Pinpoint the cell where the given text exists, returning its (x, y) midpoint coordinate. 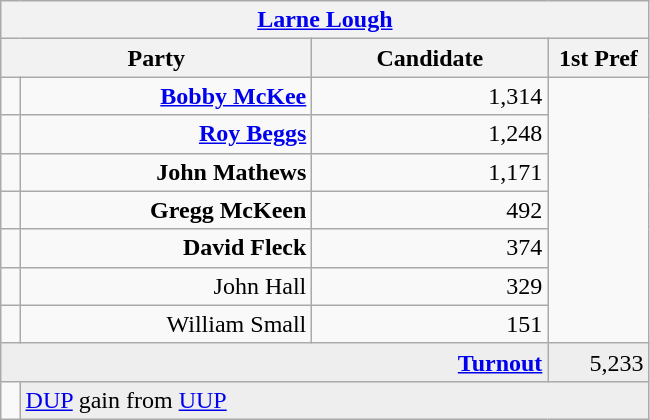
Gregg McKeen (166, 210)
John Mathews (166, 172)
151 (430, 324)
374 (430, 248)
Turnout (274, 362)
Larne Lough (325, 20)
Roy Beggs (166, 134)
Bobby McKee (166, 96)
1,314 (430, 96)
Candidate (430, 58)
492 (430, 210)
1,171 (430, 172)
329 (430, 286)
1,248 (430, 134)
DUP gain from UUP (334, 400)
5,233 (598, 362)
John Hall (166, 286)
1st Pref (598, 58)
William Small (166, 324)
David Fleck (166, 248)
Party (156, 58)
